Provide the [X, Y] coordinate of the cell's center where the given text is located.  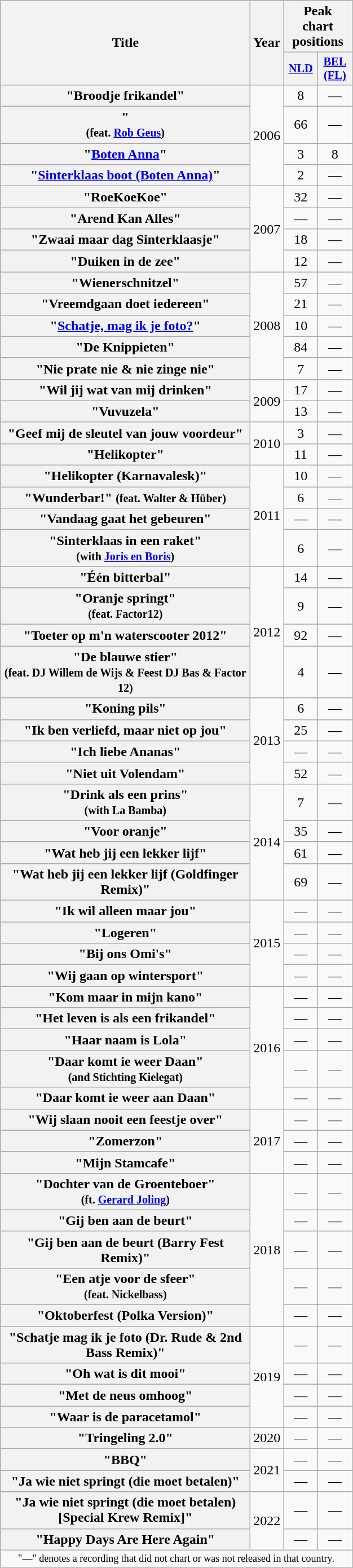
Year [267, 43]
"Wat heb jij een lekker lijf (Goldfinger Remix)" [125, 881]
"Ik wil alleen maar jou" [125, 911]
"Oktoberfest (Polka Version)" [125, 1316]
"Geef mij de sleutel van jouw voordeur" [125, 433]
"Één bitterbal" [125, 577]
12 [301, 261]
"Zwaai maar dag Sinterklaasje" [125, 240]
"Haar naam is Lola" [125, 1040]
"Schatje, mag ik je foto?" [125, 326]
"Tringeling 2.0" [125, 1438]
"RoeKoeKoe" [125, 197]
2010 [267, 443]
"Helikopter" [125, 454]
"—" denotes a recording that did not chart or was not released in that country. [176, 1558]
18 [301, 240]
"Dochter van de Groenteboer"(ft. Gerard Joling) [125, 1192]
57 [301, 283]
2008 [267, 326]
"Daar komt ie weer aan Daan" [125, 1098]
9 [301, 606]
"Oh wat is dit mooi" [125, 1374]
"De blauwe stier"(feat. DJ Willem de Wijs & Feest DJ Bas & Factor 12) [125, 672]
"(feat. Rob Geus) [125, 125]
"Duiken in de zee" [125, 261]
25 [301, 730]
61 [301, 853]
52 [301, 773]
"Ja wie niet springt (die moet betalen) [Special Krew Remix]" [125, 1510]
"Daar komt ie weer Daan"(and Stichting Kielegat) [125, 1069]
2006 [267, 135]
14 [301, 577]
"Broodje frikandel" [125, 95]
"Boten Anna" [125, 154]
"Toeter op m'n waterscooter 2012" [125, 635]
"Bij ons Omi's" [125, 954]
"Helikopter (Karnavalesk)" [125, 476]
2017 [267, 1141]
"BBQ" [125, 1460]
11 [301, 454]
"Gij ben aan de beurt" [125, 1220]
"Een atje voor de sfeer"(feat. Nickelbass) [125, 1286]
66 [301, 125]
"Het leven is als een frikandel" [125, 1018]
"Ja wie niet springt (die moet betalen)" [125, 1481]
"Ik ben verliefd, maar niet op jou" [125, 730]
"Mijn Stamcafe" [125, 1162]
84 [301, 347]
"Oranje springt"(feat. Factor12) [125, 606]
21 [301, 304]
"Sinterklaas boot (Boten Anna)" [125, 175]
"Wij gaan op wintersport" [125, 976]
2 [301, 175]
2018 [267, 1249]
"Wienerschnitzel" [125, 283]
2016 [267, 1047]
"Arend Kan Alles" [125, 218]
BEL(FL) [335, 69]
"Niet uit Volendam" [125, 773]
"Kom maar in mijn kano" [125, 997]
69 [301, 881]
"Drink als een prins"(with La Bamba) [125, 802]
2007 [267, 229]
"Sinterklaas in een raket"(with Joris en Boris) [125, 548]
"Waar is de paracetamol" [125, 1417]
Title [125, 43]
2020 [267, 1438]
2012 [267, 632]
"Nie prate nie & nie zinge nie" [125, 368]
32 [301, 197]
"Zomerzon" [125, 1141]
"De Knippieten" [125, 347]
"Koning pils" [125, 709]
2019 [267, 1377]
"Wat heb jij een lekker lijf" [125, 853]
"Wij slaan nooit een feestje over" [125, 1119]
2009 [267, 401]
17 [301, 390]
"Vandaag gaat het gebeuren" [125, 519]
"Voor oranje" [125, 831]
2013 [267, 741]
"Vuvuzela" [125, 411]
4 [301, 672]
"Vreemdgaan doet iedereen" [125, 304]
2014 [267, 842]
35 [301, 831]
92 [301, 635]
"Met de neus omhoog" [125, 1395]
"Wunderbar!" (feat. Walter & Hüber) [125, 498]
"Logeren" [125, 933]
13 [301, 411]
2021 [267, 1470]
"Schatje mag ik je foto (Dr. Rude & 2nd Bass Remix)" [125, 1345]
2015 [267, 943]
NLD [301, 69]
Peak chart positions [318, 27]
2022 [267, 1521]
"Ich liebe Ananas" [125, 752]
2011 [267, 516]
"Wil jij wat van mij drinken" [125, 390]
"Gij ben aan de beurt (Barry Fest Remix)" [125, 1249]
"Happy Days Are Here Again" [125, 1539]
